Detect which cell encompasses the target text, then output its (X, Y) center coordinate. 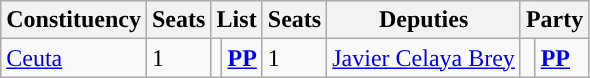
Party (554, 20)
Deputies (424, 20)
Javier Celaya Brey (424, 58)
Ceuta (74, 58)
List (236, 20)
Constituency (74, 20)
